Find where the given text appears and provide that cell's center as (X, Y) coordinate. 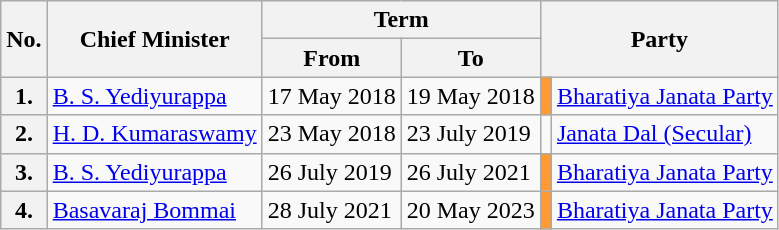
Party (659, 39)
Term (401, 20)
Chief Minister (154, 39)
To (470, 58)
26 July 2019 (332, 172)
Basavaraj Bommai (154, 210)
4. (24, 210)
28 July 2021 (332, 210)
No. (24, 39)
Janata Dal (Secular) (664, 134)
3. (24, 172)
From (332, 58)
20 May 2023 (470, 210)
17 May 2018 (332, 96)
2. (24, 134)
1. (24, 96)
H. D. Kumaraswamy (154, 134)
23 July 2019 (470, 134)
26 July 2021 (470, 172)
23 May 2018 (332, 134)
19 May 2018 (470, 96)
